Return the (x, y) coordinate for the center point of the cell that contains the specified text.  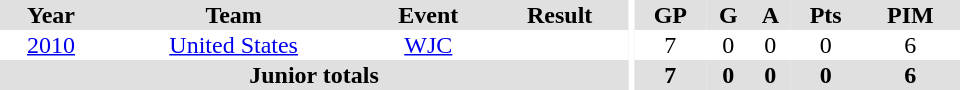
United States (234, 45)
Pts (826, 15)
Team (234, 15)
PIM (910, 15)
G (728, 15)
Year (51, 15)
A (770, 15)
Junior totals (314, 75)
WJC (428, 45)
Result (560, 15)
GP (670, 15)
2010 (51, 45)
Event (428, 15)
